Capture the cell that displays the provided text and extract its (x, y) central coordinate. 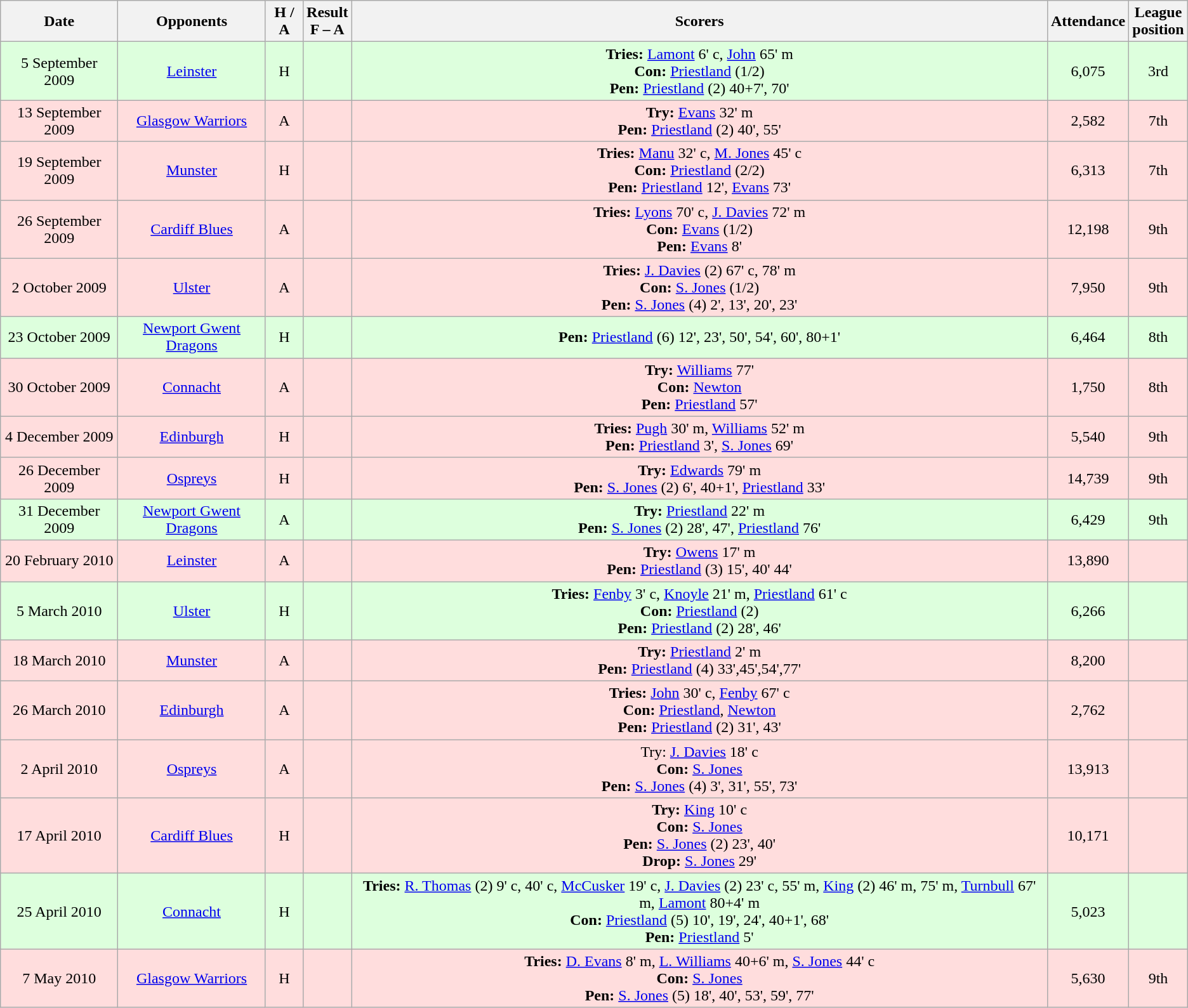
Try: Priestland 2' mPen: Priestland (4) 33',45',54',77' (699, 661)
Date (60, 22)
Tries: J. Davies (2) 67' c, 78' mCon: S. Jones (1/2)Pen: S. Jones (4) 2', 13', 20', 23' (699, 287)
Try: Owens 17' mPen: Priestland (3) 15', 40' 44' (699, 561)
12,198 (1088, 229)
10,171 (1088, 836)
20 February 2010 (60, 561)
Tries: Fenby 3' c, Knoyle 21' m, Priestland 61' cCon: Priestland (2)Pen: Priestland (2) 28', 46' (699, 610)
7,950 (1088, 287)
6,313 (1088, 171)
6,266 (1088, 610)
6,075 (1088, 71)
6,429 (1088, 519)
23 October 2009 (60, 337)
26 March 2010 (60, 710)
18 March 2010 (60, 661)
ResultF – A (327, 22)
2 April 2010 (60, 769)
2 October 2009 (60, 287)
Try: Edwards 79' mPen: S. Jones (2) 6', 40+1', Priestland 33' (699, 478)
Opponents (192, 22)
Attendance (1088, 22)
5,540 (1088, 436)
Leagueposition (1159, 22)
5,630 (1088, 978)
5 September 2009 (60, 71)
Try: Evans 32' mPen: Priestland (2) 40', 55' (699, 121)
13 September 2009 (60, 121)
19 September 2009 (60, 171)
Try: King 10' cCon: S. JonesPen: S. Jones (2) 23', 40'Drop: S. Jones 29' (699, 836)
30 October 2009 (60, 387)
Tries: Manu 32' c, M. Jones 45' cCon: Priestland (2/2)Pen: Priestland 12', Evans 73' (699, 171)
26 December 2009 (60, 478)
13,890 (1088, 561)
Tries: Lamont 6' c, John 65' mCon: Priestland (1/2)Pen: Priestland (2) 40+7', 70' (699, 71)
Try: Priestland 22' mPen: S. Jones (2) 28', 47', Priestland 76' (699, 519)
14,739 (1088, 478)
Pen: Priestland (6) 12', 23', 50', 54', 60', 80+1' (699, 337)
2,582 (1088, 121)
Tries: John 30' c, Fenby 67' cCon: Priestland, NewtonPen: Priestland (2) 31', 43' (699, 710)
13,913 (1088, 769)
1,750 (1088, 387)
8,200 (1088, 661)
17 April 2010 (60, 836)
Tries: Pugh 30' m, Williams 52' mPen: Priestland 3', S. Jones 69' (699, 436)
31 December 2009 (60, 519)
26 September 2009 (60, 229)
25 April 2010 (60, 911)
Try: Williams 77'Con: NewtonPen: Priestland 57' (699, 387)
4 December 2009 (60, 436)
H / A (284, 22)
Tries: Lyons 70' c, J. Davies 72' mCon: Evans (1/2)Pen: Evans 8' (699, 229)
5 March 2010 (60, 610)
6,464 (1088, 337)
3rd (1159, 71)
Try: J. Davies 18' cCon: S. JonesPen: S. Jones (4) 3', 31', 55', 73' (699, 769)
2,762 (1088, 710)
5,023 (1088, 911)
7 May 2010 (60, 978)
Scorers (699, 22)
Tries: D. Evans 8' m, L. Williams 40+6' m, S. Jones 44' cCon: S. JonesPen: S. Jones (5) 18', 40', 53', 59', 77' (699, 978)
